Search for the cell housing the specified text and yield its (X, Y) center coordinate. 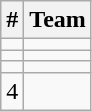
Team (58, 20)
# (12, 20)
4 (12, 91)
